Pinpoint the cell where the given text exists, returning its (X, Y) midpoint coordinate. 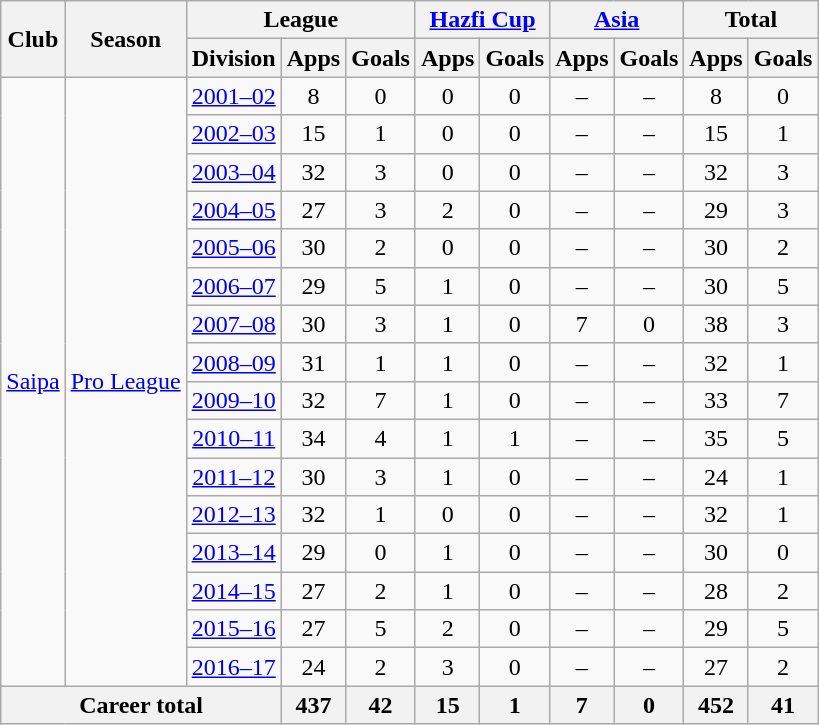
Career total (141, 705)
42 (381, 705)
Season (126, 39)
Total (751, 20)
Division (234, 58)
Club (33, 39)
452 (716, 705)
2009–10 (234, 400)
Hazfi Cup (482, 20)
2005–06 (234, 248)
2014–15 (234, 591)
437 (313, 705)
2004–05 (234, 210)
Asia (617, 20)
2008–09 (234, 362)
2001–02 (234, 96)
2003–04 (234, 172)
Saipa (33, 382)
2016–17 (234, 667)
2006–07 (234, 286)
2015–16 (234, 629)
2010–11 (234, 438)
31 (313, 362)
34 (313, 438)
28 (716, 591)
2007–08 (234, 324)
League (300, 20)
2002–03 (234, 134)
4 (381, 438)
Pro League (126, 382)
33 (716, 400)
2012–13 (234, 515)
2011–12 (234, 477)
35 (716, 438)
38 (716, 324)
41 (783, 705)
2013–14 (234, 553)
